Scan for the cell matching the given text and deliver its [X, Y] coordinate at center. 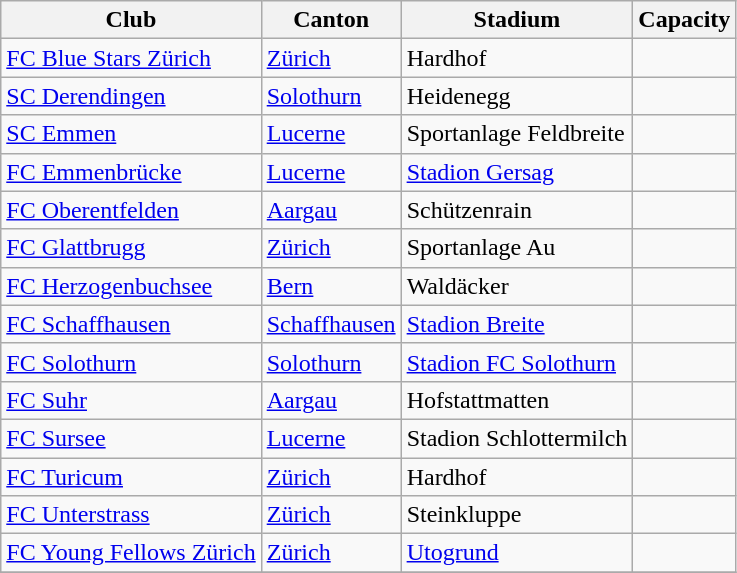
Hofstattmatten [517, 400]
Capacity [684, 20]
FC Turicum [131, 477]
Heidenegg [517, 96]
Waldäcker [517, 286]
SC Emmen [131, 134]
Stadium [517, 20]
Schaffhausen [331, 324]
Canton [331, 20]
Steinkluppe [517, 515]
Sportanlage Au [517, 248]
Stadion Gersag [517, 172]
FC Suhr [131, 400]
SC Derendingen [131, 96]
FC Emmenbrücke [131, 172]
Bern [331, 286]
FC Glattbrugg [131, 248]
FC Blue Stars Zürich [131, 58]
Sportanlage Feldbreite [517, 134]
Schützenrain [517, 210]
FC Unterstrass [131, 515]
Stadion FC Solothurn [517, 362]
FC Solothurn [131, 362]
FC Sursee [131, 438]
Stadion Schlottermilch [517, 438]
Club [131, 20]
FC Young Fellows Zürich [131, 553]
Utogrund [517, 553]
FC Herzogenbuchsee [131, 286]
Stadion Breite [517, 324]
FC Schaffhausen [131, 324]
FC Oberentfelden [131, 210]
